From the cell containing the given text, extract its center point as (x, y) coordinate. 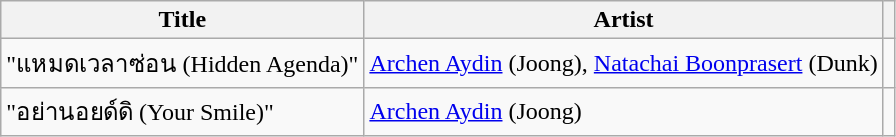
Artist (624, 20)
Archen Aydin (Joong), Natachai Boonprasert (Dunk) (624, 64)
"แหมดเวลาซ่อน (Hidden Agenda)" (182, 64)
"อย่านอยด์ดิ (Your Smile)" (182, 112)
Archen Aydin (Joong) (624, 112)
Title (182, 20)
